Return (x, y) of the center of cell containing provided text 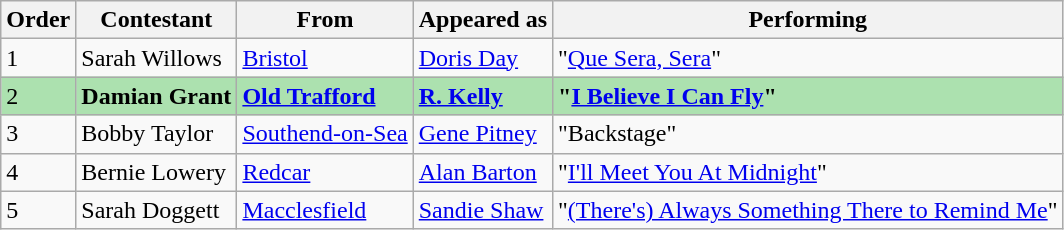
Macclesfield (325, 210)
Gene Pitney (482, 134)
Alan Barton (482, 172)
Old Trafford (325, 96)
Redcar (325, 172)
"I'll Meet You At Midnight" (808, 172)
Bernie Lowery (156, 172)
Performing (808, 20)
5 (38, 210)
Appeared as (482, 20)
"(There's) Always Something There to Remind Me" (808, 210)
Sandie Shaw (482, 210)
Sarah Doggett (156, 210)
Bristol (325, 58)
Damian Grant (156, 96)
4 (38, 172)
"Backstage" (808, 134)
Bobby Taylor (156, 134)
2 (38, 96)
"I Believe I Can Fly" (808, 96)
Order (38, 20)
Contestant (156, 20)
Sarah Willows (156, 58)
3 (38, 134)
"Que Sera, Sera" (808, 58)
From (325, 20)
1 (38, 58)
Doris Day (482, 58)
Southend-on-Sea (325, 134)
R. Kelly (482, 96)
